Find where the given text appears and provide that cell's center as (X, Y) coordinate. 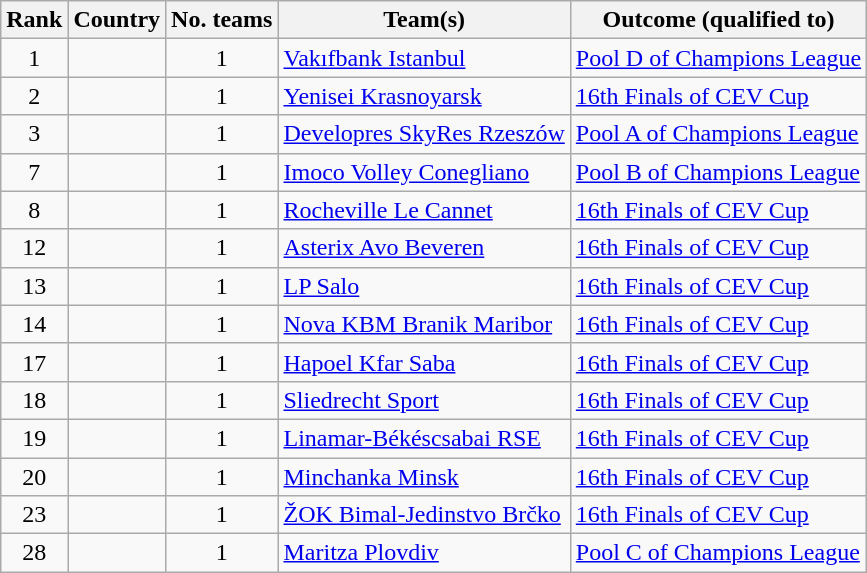
Rocheville Le Cannet (424, 210)
Pool C of Champions League (718, 553)
Outcome (qualified to) (718, 20)
Nova KBM Branik Maribor (424, 324)
23 (34, 515)
14 (34, 324)
Sliedrecht Sport (424, 400)
Rank (34, 20)
Pool B of Champions League (718, 172)
Vakıfbank Istanbul (424, 58)
19 (34, 438)
8 (34, 210)
ŽOK Bimal-Jedinstvo Brčko (424, 515)
28 (34, 553)
Imoco Volley Conegliano (424, 172)
Pool D of Champions League (718, 58)
2 (34, 96)
7 (34, 172)
Team(s) (424, 20)
12 (34, 248)
Hapoel Kfar Saba (424, 362)
18 (34, 400)
20 (34, 477)
Maritza Plovdiv (424, 553)
Minchanka Minsk (424, 477)
Linamar-Békéscsabai RSE (424, 438)
No. teams (222, 20)
Pool A of Champions League (718, 134)
LP Salo (424, 286)
Country (117, 20)
Developres SkyRes Rzeszów (424, 134)
Yenisei Krasnoyarsk (424, 96)
17 (34, 362)
Asterix Avo Beveren (424, 248)
13 (34, 286)
3 (34, 134)
